Scan for the cell matching the given text and deliver its (x, y) coordinate at center. 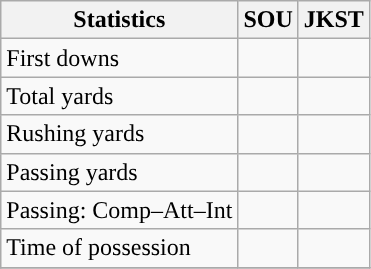
Statistics (120, 20)
Total yards (120, 96)
Time of possession (120, 248)
Passing: Comp–Att–Int (120, 210)
Passing yards (120, 172)
SOU (268, 20)
First downs (120, 58)
Rushing yards (120, 134)
JKST (334, 20)
